Return the [x, y] coordinate for the center point of the cell that contains the specified text.  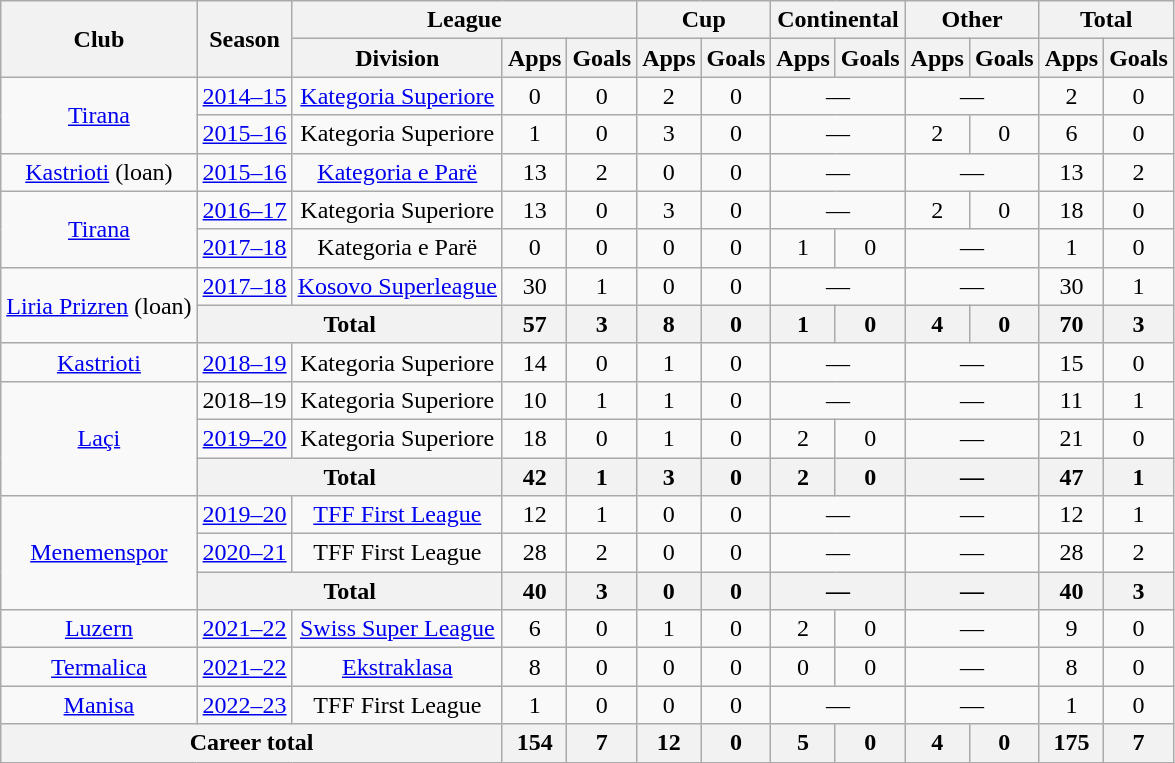
Luzern [99, 629]
2022–23 [244, 705]
154 [534, 743]
57 [534, 324]
Kosovo Superleague [397, 286]
Menemenspor [99, 553]
Kastrioti [99, 362]
2020–21 [244, 553]
Manisa [99, 705]
Liria Prizren (loan) [99, 305]
9 [1071, 629]
Kastrioti (loan) [99, 172]
10 [534, 400]
21 [1071, 438]
70 [1071, 324]
League [464, 20]
Club [99, 39]
Division [397, 58]
Continental [838, 20]
Cup [704, 20]
175 [1071, 743]
14 [534, 362]
Other [972, 20]
Ekstraklasa [397, 667]
2016–17 [244, 210]
Laçi [99, 438]
15 [1071, 362]
Season [244, 39]
Career total [252, 743]
11 [1071, 400]
2014–15 [244, 96]
47 [1071, 477]
5 [803, 743]
Termalica [99, 667]
Swiss Super League [397, 629]
42 [534, 477]
